Determine the [x, y] coordinate at the center of the cell enclosing the given text.  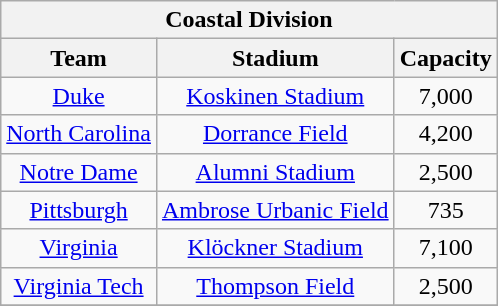
Virginia Tech [79, 286]
Duke [79, 96]
Thompson Field [275, 286]
Pittsburgh [79, 210]
Team [79, 58]
North Carolina [79, 134]
Virginia [79, 248]
Ambrose Urbanic Field [275, 210]
Coastal Division [249, 20]
4,200 [446, 134]
735 [446, 210]
Stadium [275, 58]
Capacity [446, 58]
Klöckner Stadium [275, 248]
Alumni Stadium [275, 172]
7,100 [446, 248]
Koskinen Stadium [275, 96]
Notre Dame [79, 172]
7,000 [446, 96]
Dorrance Field [275, 134]
